Scan for the cell matching the given text and deliver its [x, y] coordinate at center. 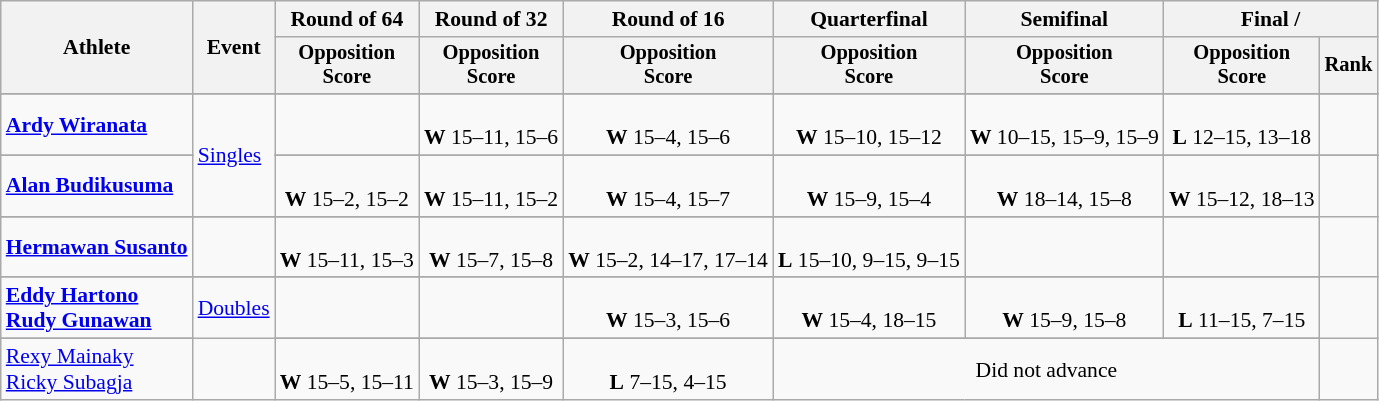
Quarterfinal [869, 19]
W 15–2, 15–2 [347, 186]
Eddy Hartono Rudy Gunawan [97, 308]
Event [234, 48]
Athlete [97, 48]
W 15–10, 15–12 [869, 124]
W 15–11, 15–3 [347, 248]
W 15–7, 15–8 [491, 248]
W 15–5, 15–11 [347, 370]
Doubles [234, 308]
W 15–4, 15–7 [668, 186]
Hermawan Susanto [97, 248]
Ardy Wiranata [97, 124]
W 15–12, 18–13 [1242, 186]
W 15–4, 18–15 [869, 308]
L 15–10, 9–15, 9–15 [869, 248]
Round of 64 [347, 19]
W 10–15, 15–9, 15–9 [1064, 124]
L 12–15, 13–18 [1242, 124]
W 15–9, 15–4 [869, 186]
Alan Budikusuma [97, 186]
L 7–15, 4–15 [668, 370]
W 15–2, 14–17, 17–14 [668, 248]
W 15–3, 15–6 [668, 308]
Semifinal [1064, 19]
W 15–11, 15–2 [491, 186]
W 18–14, 15–8 [1064, 186]
W 15–9, 15–8 [1064, 308]
Singles [234, 155]
W 15–11, 15–6 [491, 124]
Did not advance [1046, 370]
L 11–15, 7–15 [1242, 308]
W 15–4, 15–6 [668, 124]
Rank [1349, 66]
Round of 16 [668, 19]
W 15–3, 15–9 [491, 370]
Round of 32 [491, 19]
Rexy Mainaky Ricky Subagja [97, 370]
Final / [1270, 19]
